From the cell containing the given text, extract its center point as [X, Y] coordinate. 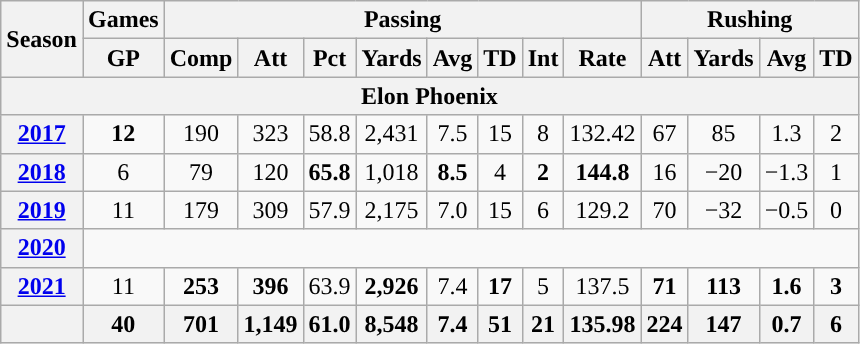
147 [724, 324]
2020 [42, 248]
135.98 [602, 324]
17 [500, 286]
144.8 [602, 172]
224 [664, 324]
7.5 [452, 134]
2,431 [392, 134]
21 [543, 324]
Passing [402, 20]
Int [543, 58]
120 [270, 172]
132.42 [602, 134]
8,548 [392, 324]
2018 [42, 172]
Games [123, 20]
1,149 [270, 324]
65.8 [330, 172]
5 [543, 286]
1.3 [786, 134]
1.6 [786, 286]
7.0 [452, 210]
309 [270, 210]
2,926 [392, 286]
71 [664, 286]
3 [836, 286]
63.9 [330, 286]
137.5 [602, 286]
Elon Phoenix [430, 96]
0.7 [786, 324]
4 [500, 172]
51 [500, 324]
67 [664, 134]
Season [42, 39]
8 [543, 134]
8.5 [452, 172]
40 [123, 324]
GP [123, 58]
Rate [602, 58]
57.9 [330, 210]
16 [664, 172]
190 [201, 134]
2,175 [392, 210]
85 [724, 134]
129.2 [602, 210]
396 [270, 286]
12 [123, 134]
Rushing [750, 20]
2019 [42, 210]
179 [201, 210]
2021 [42, 286]
79 [201, 172]
61.0 [330, 324]
1,018 [392, 172]
2017 [42, 134]
Pct [330, 58]
70 [664, 210]
323 [270, 134]
1 [836, 172]
Comp [201, 58]
113 [724, 286]
701 [201, 324]
58.8 [330, 134]
253 [201, 286]
−32 [724, 210]
−20 [724, 172]
−1.3 [786, 172]
−0.5 [786, 210]
0 [836, 210]
